From the cell containing the given text, extract its center point as [X, Y] coordinate. 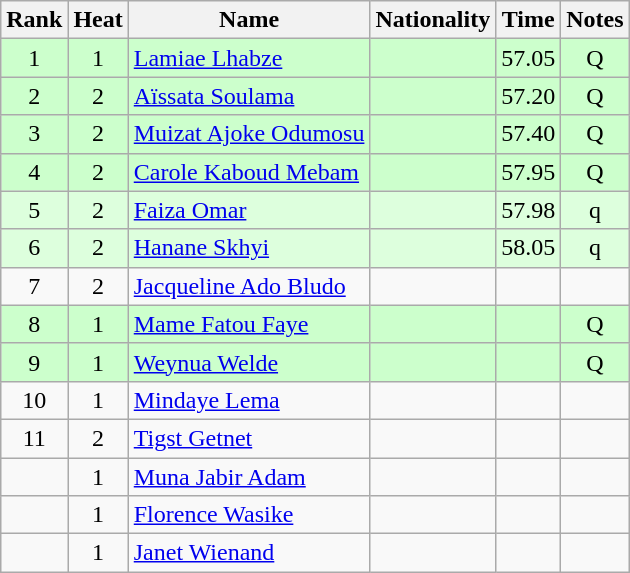
Mindaye Lema [249, 400]
Nationality [433, 20]
3 [34, 134]
Notes [595, 20]
Mame Fatou Faye [249, 324]
Muna Jabir Adam [249, 477]
Lamiae Lhabze [249, 58]
57.40 [528, 134]
Jacqueline Ado Bludo [249, 286]
Faiza Omar [249, 210]
Carole Kaboud Mebam [249, 172]
4 [34, 172]
Janet Wienand [249, 553]
8 [34, 324]
Hanane Skhyi [249, 248]
58.05 [528, 248]
Tigst Getnet [249, 438]
Muizat Ajoke Odumosu [249, 134]
Florence Wasike [249, 515]
11 [34, 438]
57.98 [528, 210]
9 [34, 362]
7 [34, 286]
57.20 [528, 96]
5 [34, 210]
Heat [98, 20]
6 [34, 248]
Weynua Welde [249, 362]
Rank [34, 20]
Name [249, 20]
57.95 [528, 172]
57.05 [528, 58]
Time [528, 20]
10 [34, 400]
Aïssata Soulama [249, 96]
